Pinpoint the cell where the given text exists, returning its [x, y] midpoint coordinate. 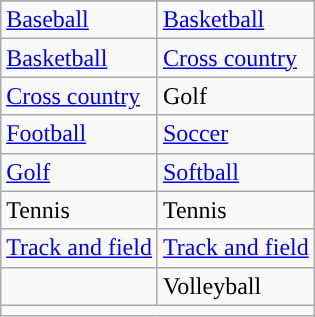
Volleyball [236, 286]
Football [80, 134]
Baseball [80, 20]
Softball [236, 172]
Soccer [236, 134]
